Determine the [x, y] coordinate at the center of the cell enclosing the given text.  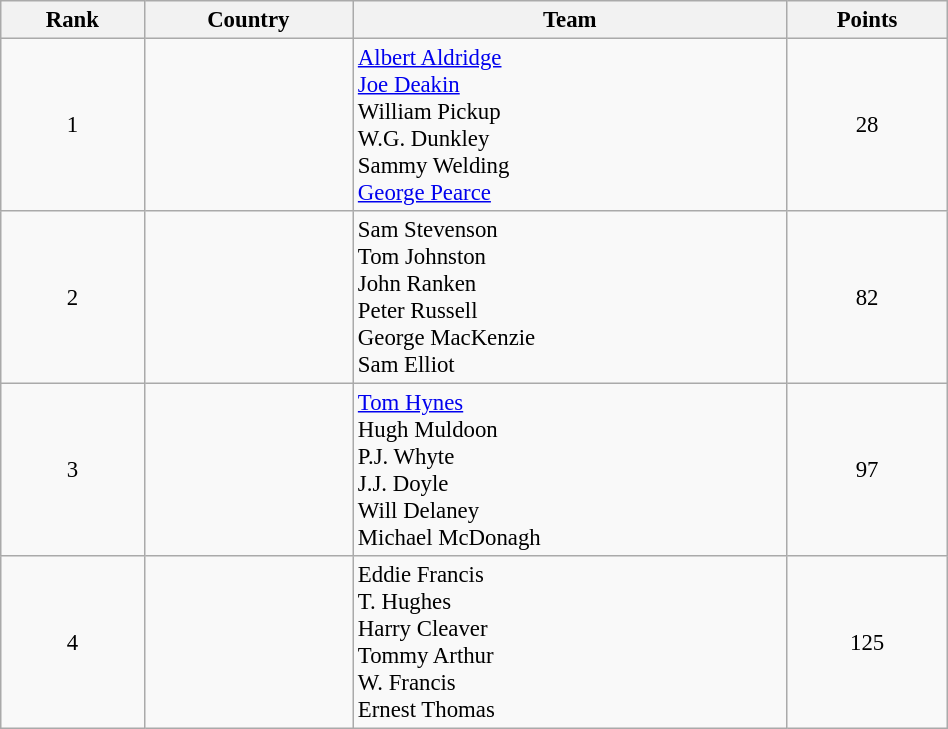
Rank [72, 20]
Country [248, 20]
82 [867, 298]
Points [867, 20]
Team [570, 20]
Tom HynesHugh MuldoonP.J. WhyteJ.J. DoyleWill DelaneyMichael McDonagh [570, 470]
4 [72, 642]
Eddie FrancisT. HughesHarry CleaverTommy ArthurW. FrancisErnest Thomas [570, 642]
97 [867, 470]
3 [72, 470]
2 [72, 298]
28 [867, 126]
1 [72, 126]
125 [867, 642]
Albert AldridgeJoe DeakinWilliam PickupW.G. DunkleySammy WeldingGeorge Pearce [570, 126]
Sam StevensonTom JohnstonJohn RankenPeter RussellGeorge MacKenzieSam Elliot [570, 298]
